Provide the (x, y) coordinate of the cell's center where the given text is located.  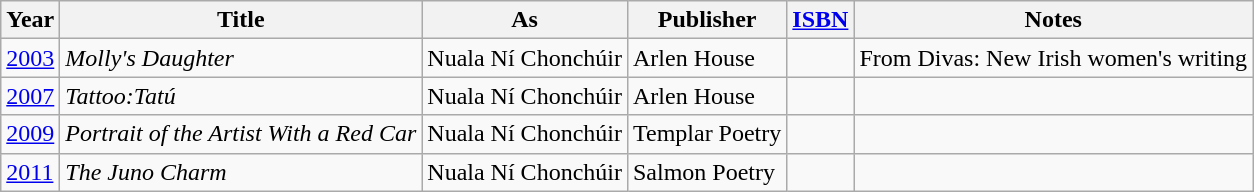
Templar Poetry (706, 134)
The Juno Charm (241, 172)
Molly's Daughter (241, 58)
Tattoo:Tatú (241, 96)
Publisher (706, 20)
2007 (30, 96)
As (525, 20)
Year (30, 20)
2003 (30, 58)
Salmon Poetry (706, 172)
Portrait of the Artist With a Red Car (241, 134)
From Divas: New Irish women's writing (1054, 58)
ISBN (820, 20)
2009 (30, 134)
Title (241, 20)
Notes (1054, 20)
2011 (30, 172)
